Pinpoint the cell where the given text exists, returning its [x, y] midpoint coordinate. 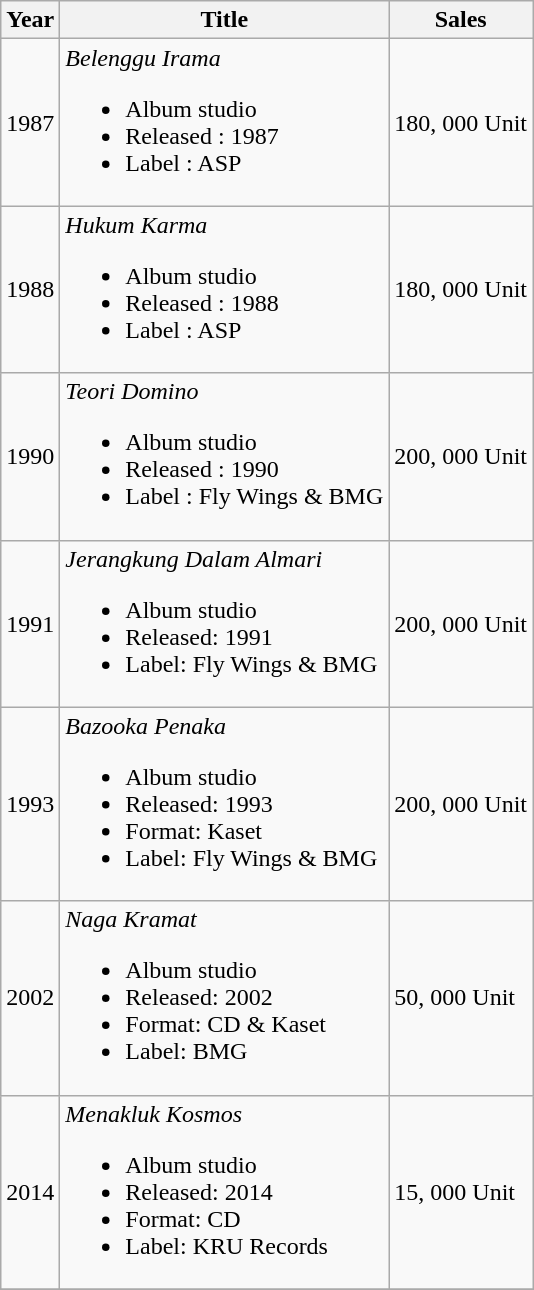
Bazooka PenakaAlbum studioReleased: 1993Format: KasetLabel: Fly Wings & BMG [224, 804]
2002 [30, 998]
1988 [30, 290]
Belenggu IramaAlbum studioReleased : 1987Label : ASP [224, 122]
15, 000 Unit [461, 1192]
Teori DominoAlbum studioReleased : 1990Label : Fly Wings & BMG [224, 456]
1993 [30, 804]
Hukum KarmaAlbum studioReleased : 1988Label : ASP [224, 290]
Jerangkung Dalam AlmariAlbum studioReleased: 1991Label: Fly Wings & BMG [224, 624]
2014 [30, 1192]
Title [224, 20]
50, 000 Unit [461, 998]
Year [30, 20]
Menakluk KosmosAlbum studioReleased: 2014Format: CDLabel: KRU Records [224, 1192]
Sales [461, 20]
Naga KramatAlbum studioReleased: 2002Format: CD & KasetLabel: BMG [224, 998]
1987 [30, 122]
1990 [30, 456]
1991 [30, 624]
